Identify which cell holds the provided text, then report its [X, Y] central coordinate. 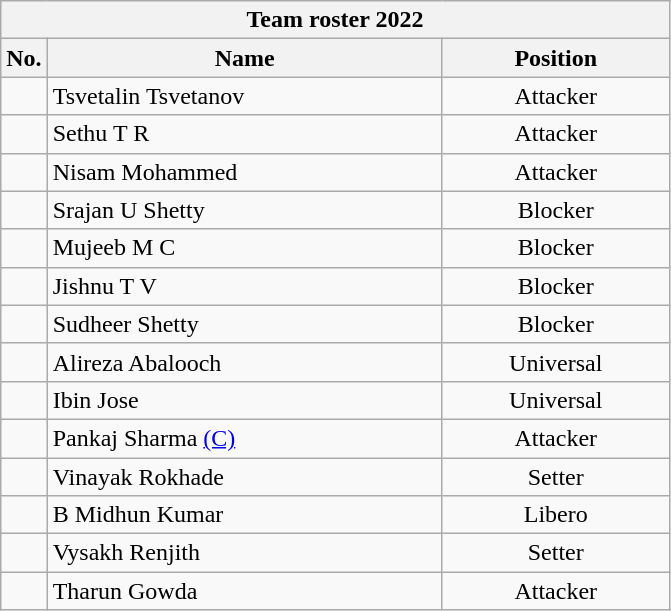
No. [24, 58]
Alireza Abalooch [244, 362]
Jishnu T V [244, 286]
Name [244, 58]
Vinayak Rokhade [244, 477]
Vysakh Renjith [244, 553]
Position [556, 58]
Nisam Mohammed [244, 172]
Team roster 2022 [336, 20]
Libero [556, 515]
Sethu T R [244, 134]
Mujeeb M C [244, 248]
Pankaj Sharma (C) [244, 438]
Tsvetalin Tsvetanov [244, 96]
Ibin Jose [244, 400]
Tharun Gowda [244, 591]
Sudheer Shetty [244, 324]
Srajan U Shetty [244, 210]
B Midhun Kumar [244, 515]
